Return (X, Y) of the center of cell containing provided text 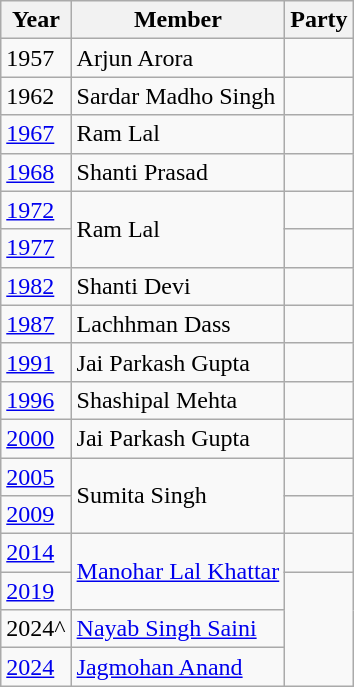
2000 (36, 438)
2024 (36, 667)
Member (178, 20)
Arjun Arora (178, 58)
Manohar Lal Khattar (178, 572)
1982 (36, 286)
1972 (36, 210)
2005 (36, 477)
Lachhman Dass (178, 324)
Shashipal Mehta (178, 400)
1957 (36, 58)
1968 (36, 172)
1977 (36, 248)
1991 (36, 362)
1967 (36, 134)
Party (319, 20)
Nayab Singh Saini (178, 629)
2024^ (36, 629)
2019 (36, 591)
1987 (36, 324)
Year (36, 20)
Sumita Singh (178, 496)
2014 (36, 553)
Jagmohan Anand (178, 667)
Shanti Prasad (178, 172)
Sardar Madho Singh (178, 96)
1962 (36, 96)
2009 (36, 515)
Shanti Devi (178, 286)
1996 (36, 400)
